Determine the [x, y] coordinate at the center of the cell enclosing the given text.  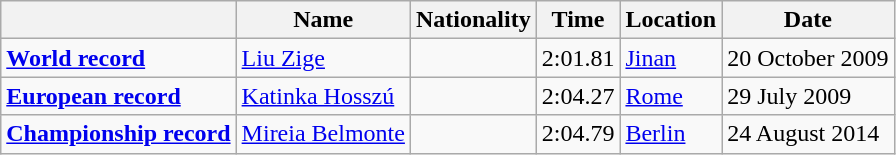
20 October 2009 [808, 58]
24 August 2014 [808, 134]
Date [808, 20]
Liu Zige [323, 58]
Championship record [118, 134]
Time [578, 20]
29 July 2009 [808, 96]
Location [671, 20]
Berlin [671, 134]
Jinan [671, 58]
Mireia Belmonte [323, 134]
2:01.81 [578, 58]
2:04.79 [578, 134]
Nationality [473, 20]
Rome [671, 96]
European record [118, 96]
World record [118, 58]
Katinka Hosszú [323, 96]
2:04.27 [578, 96]
Name [323, 20]
